Search for the cell housing the specified text and yield its [x, y] center coordinate. 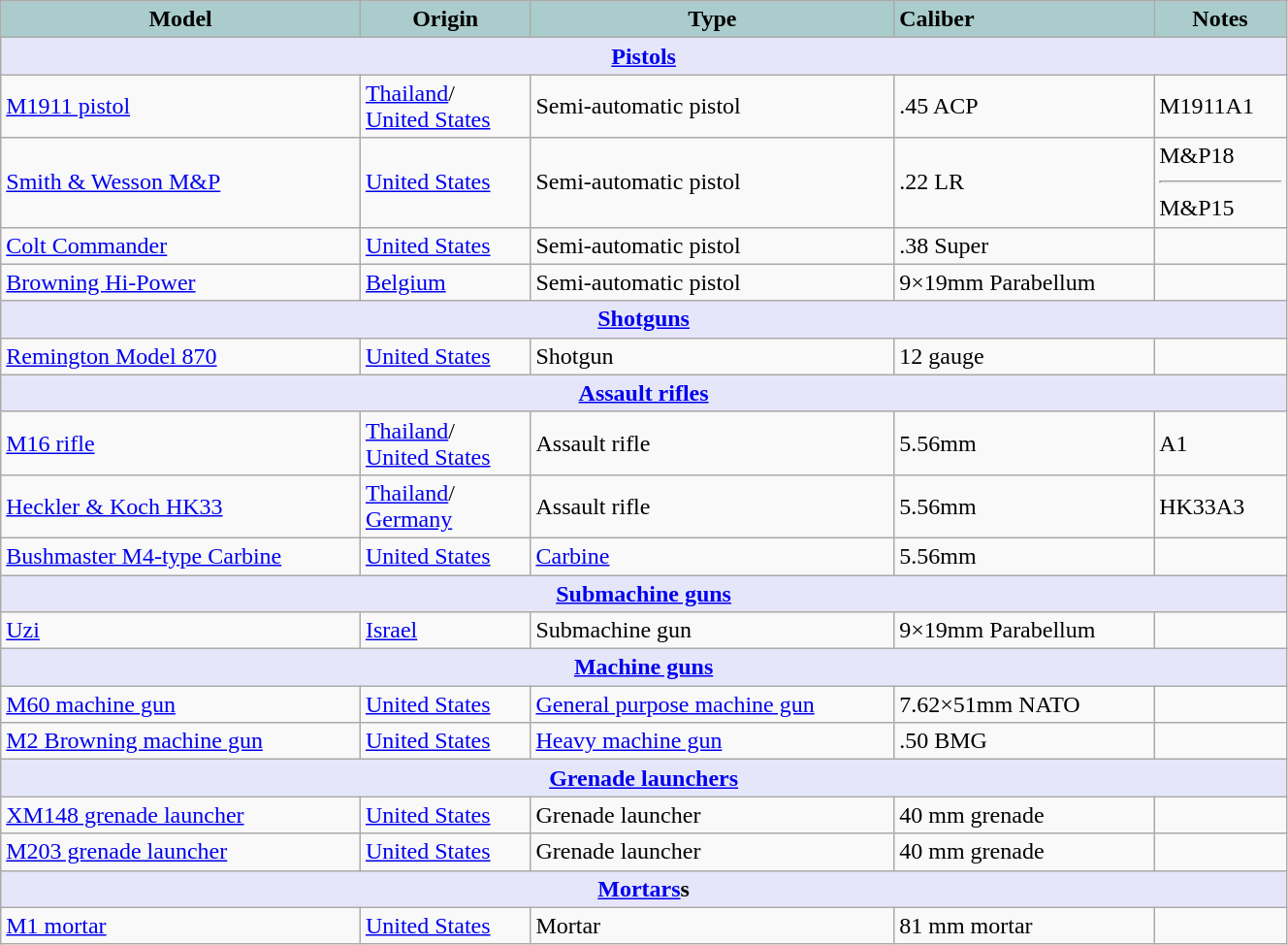
Shotguns [644, 319]
M1 mortar [180, 926]
Carbine [712, 556]
M&P18M&P15 [1220, 182]
HK33A3 [1220, 506]
Mortar [712, 926]
Heckler & Koch HK33 [180, 506]
Submachine guns [644, 593]
Grenade launchers [644, 778]
Belgium [445, 282]
.45 ACP [1024, 107]
Colt Commander [180, 245]
Thailand/Germany [445, 506]
Pistols [644, 56]
Browning Hi-Power [180, 282]
M60 machine gun [180, 704]
.22 LR [1024, 182]
Shotgun [712, 356]
Assault rifles [644, 393]
M16 rifle [180, 442]
Type [712, 19]
Israel [445, 631]
Submachine gun [712, 631]
.38 Super [1024, 245]
M2 Browning machine gun [180, 741]
.50 BMG [1024, 741]
Notes [1220, 19]
XM148 grenade launcher [180, 815]
Model [180, 19]
M1911 pistol [180, 107]
General purpose machine gun [712, 704]
Uzi [180, 631]
Heavy machine gun [712, 741]
81 mm mortar [1024, 926]
12 gauge [1024, 356]
M203 grenade launcher [180, 852]
A1 [1220, 442]
Caliber [1024, 19]
Smith & Wesson M&P [180, 182]
Mortarss [644, 889]
Bushmaster M4-type Carbine [180, 556]
Machine guns [644, 668]
Origin [445, 19]
Remington Model 870 [180, 356]
7.62×51mm NATO [1024, 704]
M1911A1 [1220, 107]
